From the cell containing the given text, extract its center point as (X, Y) coordinate. 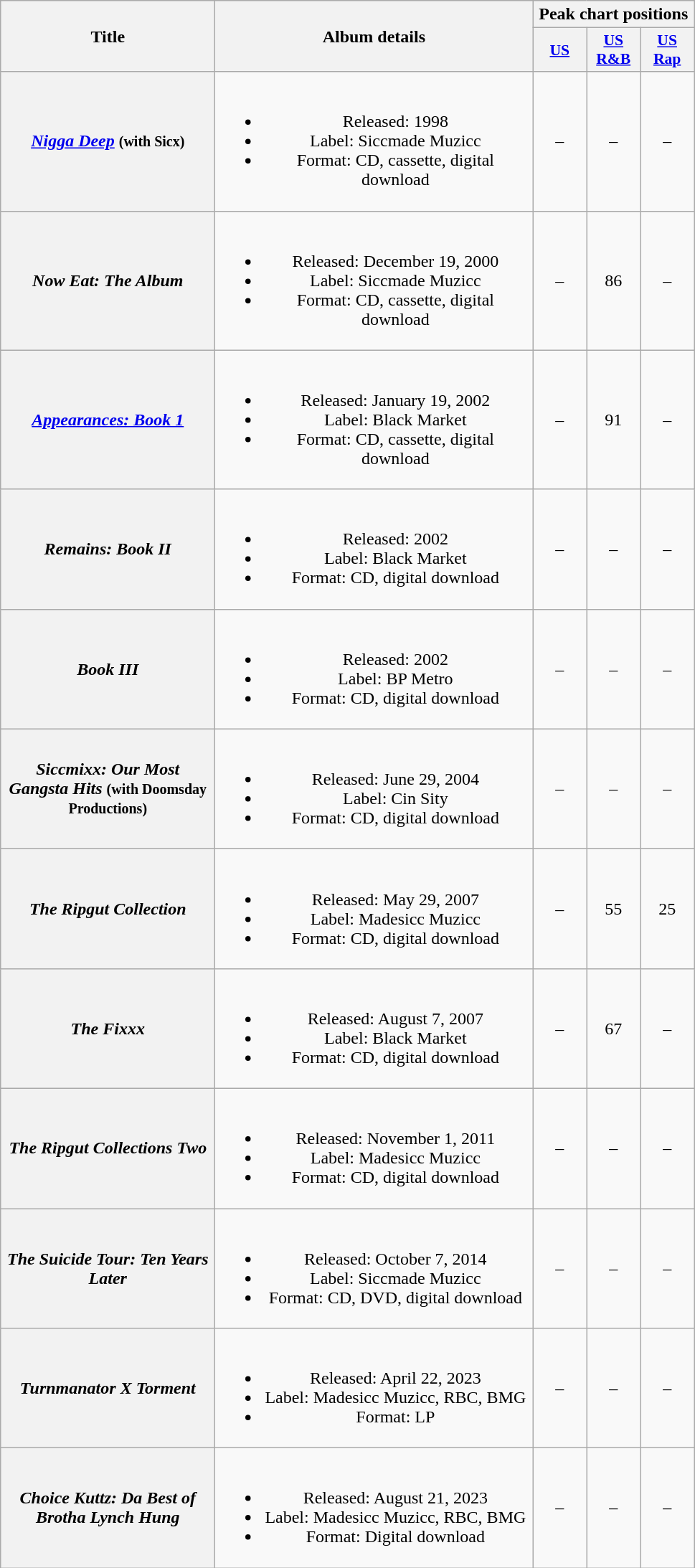
Title (108, 36)
86 (614, 280)
Released: October 7, 2014Label: Siccmade MuziccFormat: CD, DVD, digital download (374, 1268)
91 (614, 420)
25 (667, 908)
Now Eat: The Album (108, 280)
Released: 2002Label: Black MarketFormat: CD, digital download (374, 549)
Choice Kuttz: Da Best of Brotha Lynch Hung (108, 1508)
Released: May 29, 2007Label: Madesicc MuziccFormat: CD, digital download (374, 908)
The Ripgut Collection (108, 908)
Released: 2002Label: BP MetroFormat: CD, digital download (374, 669)
USRap (667, 50)
US R&B (614, 50)
Released: 1998Label: Siccmade MuziccFormat: CD, cassette, digital download (374, 141)
The Fixxx (108, 1029)
US (559, 50)
Nigga Deep (with Sicx) (108, 141)
Album details (374, 36)
Released: August 21, 2023Label: Madesicc Muzicc, RBC, BMGFormat: Digital download (374, 1508)
67 (614, 1029)
55 (614, 908)
Released: August 7, 2007Label: Black MarketFormat: CD, digital download (374, 1029)
The Suicide Tour: Ten Years Later (108, 1268)
Siccmixx: Our Most Gangsta Hits (with Doomsday Productions) (108, 789)
Book III (108, 669)
Released: November 1, 2011Label: Madesicc MuziccFormat: CD, digital download (374, 1148)
Released: January 19, 2002Label: Black MarketFormat: CD, cassette, digital download (374, 420)
Peak chart positions (614, 14)
Appearances: Book 1 (108, 420)
Released: December 19, 2000Label: Siccmade MuziccFormat: CD, cassette, digital download (374, 280)
The Ripgut Collections Two (108, 1148)
Turnmanator X Torment (108, 1389)
Remains: Book II (108, 549)
Released: April 22, 2023Label: Madesicc Muzicc, RBC, BMGFormat: LP (374, 1389)
Released: June 29, 2004Label: Cin SityFormat: CD, digital download (374, 789)
